Return the [x, y] coordinate for the center point of the cell that contains the specified text.  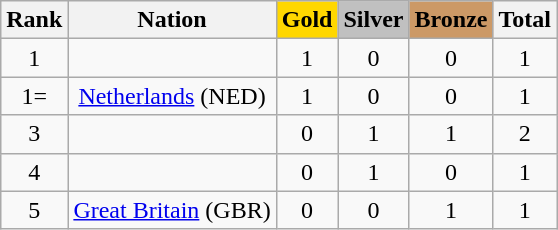
Rank [34, 20]
5 [34, 210]
Silver [374, 20]
Great Britain (GBR) [172, 210]
Nation [172, 20]
3 [34, 134]
Gold [307, 20]
Bronze [451, 20]
1= [34, 96]
2 [525, 134]
Total [525, 20]
4 [34, 172]
Netherlands (NED) [172, 96]
